Determine the [x, y] coordinate at the center of the cell enclosing the given text.  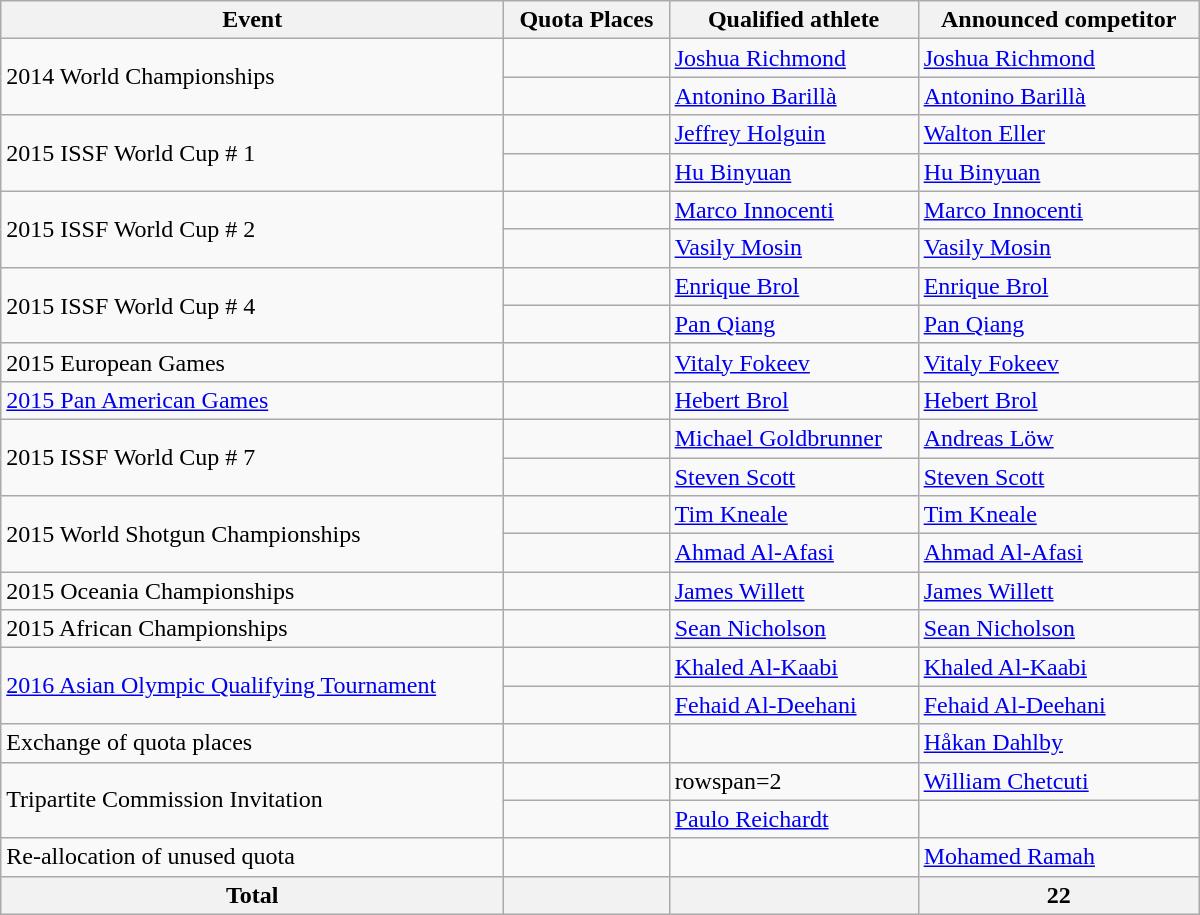
2015 European Games [252, 362]
2015 ISSF World Cup # 4 [252, 305]
2015 ISSF World Cup # 2 [252, 229]
2015 ISSF World Cup # 1 [252, 153]
Michael Goldbrunner [794, 438]
Event [252, 20]
2015 World Shotgun Championships [252, 534]
Total [252, 895]
Walton Eller [1058, 134]
2015 Pan American Games [252, 400]
2015 Oceania Championships [252, 591]
2015 ISSF World Cup # 7 [252, 457]
2014 World Championships [252, 77]
William Chetcuti [1058, 781]
Tripartite Commission Invitation [252, 800]
Andreas Löw [1058, 438]
Håkan Dahlby [1058, 743]
22 [1058, 895]
Exchange of quota places [252, 743]
Mohamed Ramah [1058, 857]
2015 African Championships [252, 629]
Qualified athlete [794, 20]
Announced competitor [1058, 20]
Re-allocation of unused quota [252, 857]
2016 Asian Olympic Qualifying Tournament [252, 686]
rowspan=2 [794, 781]
Quota Places [586, 20]
Paulo Reichardt [794, 819]
Jeffrey Holguin [794, 134]
